Return (x, y) of the center of cell containing provided text 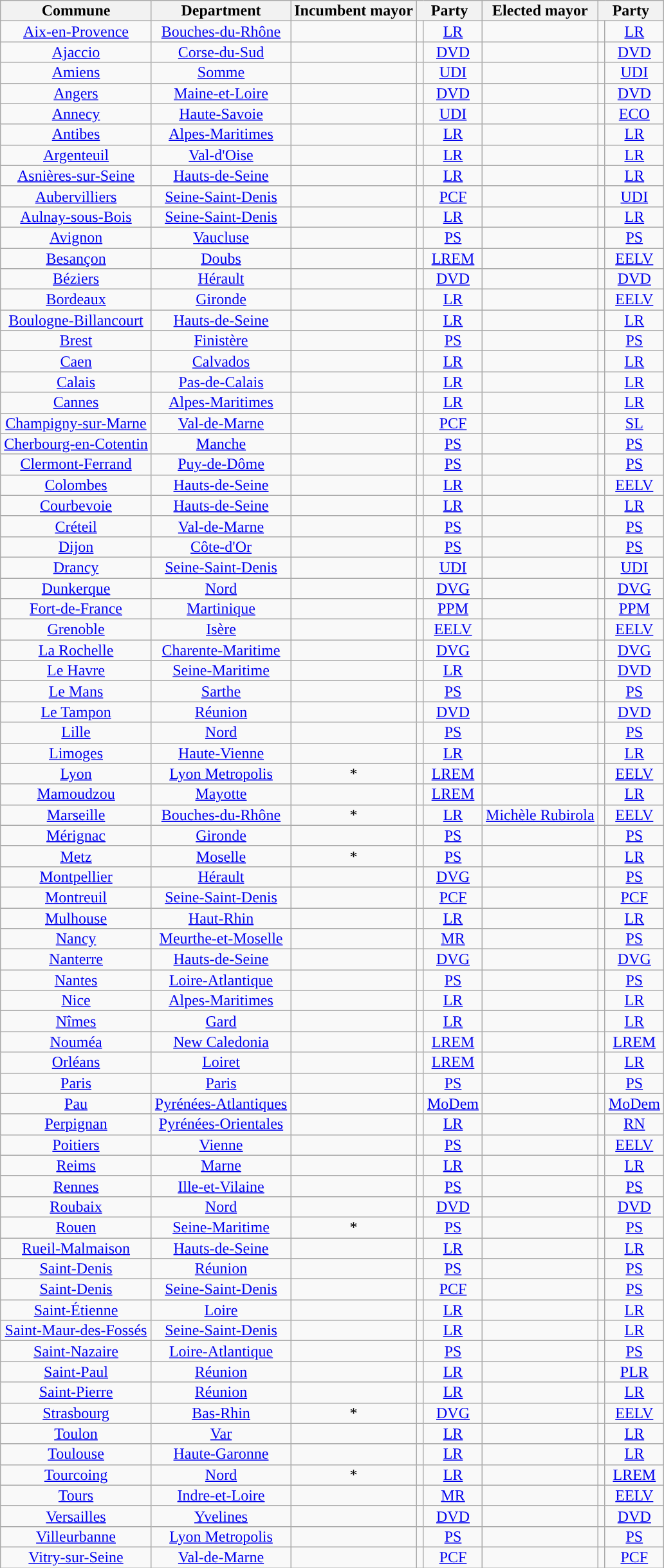
Isère (221, 630)
Lyon (76, 774)
Finistère (221, 341)
Nanterre (76, 960)
Marseille (76, 815)
Pyrénées-Atlantiques (221, 1104)
Saint-Paul (76, 1372)
Val-d'Oise (221, 155)
Annecy (76, 114)
Nice (76, 1001)
ECO (634, 114)
Calvados (221, 361)
Rouen (76, 1227)
Sarthe (221, 691)
Avignon (76, 237)
New Caledonia (221, 1042)
Le Havre (76, 671)
Cherbourg-en-Cotentin (76, 444)
Brest (76, 341)
Clermont-Ferrand (76, 464)
Haut-Rhin (221, 918)
Saint-Pierre (76, 1392)
Ille-et-Vilaine (221, 1186)
Besançon (76, 259)
Aulnay-sous-Bois (76, 217)
Saint-Nazaire (76, 1351)
Mamoudzou (76, 794)
Aix-en-Provence (76, 32)
Dijon (76, 547)
Champigny-sur-Marne (76, 423)
Nouméa (76, 1042)
Pau (76, 1104)
La Rochelle (76, 650)
Vienne (221, 1145)
Doubs (221, 259)
Maine-et-Loire (221, 93)
Mayotte (221, 794)
Amiens (76, 73)
PLR (634, 1372)
Marne (221, 1165)
Caen (76, 361)
Reims (76, 1165)
Rueil-Malmaison (76, 1248)
Nantes (76, 980)
Lille (76, 733)
Bas-Rhin (221, 1413)
Orléans (76, 1062)
Saint-Étienne (76, 1310)
Haute-Vienne (221, 753)
Gard (221, 1021)
Angers (76, 93)
Strasbourg (76, 1413)
Somme (221, 73)
Haute-Savoie (221, 114)
Loire (221, 1310)
Metz (76, 856)
Versailles (76, 1516)
Martinique (221, 609)
Toulouse (76, 1454)
Argenteuil (76, 155)
Elected mayor (540, 11)
Limoges (76, 753)
Tours (76, 1495)
Var (221, 1434)
Roubaix (76, 1207)
Toulon (76, 1434)
Montreuil (76, 897)
Béziers (76, 279)
Pas-de-Calais (221, 382)
Perpignan (76, 1124)
Le Tampon (76, 712)
Rennes (76, 1186)
Michèle Rubirola (540, 815)
Vitry-sur-Seine (76, 1557)
Manche (221, 444)
SL (634, 423)
Antibes (76, 134)
Fort-de-France (76, 609)
Meurthe-et-Moselle (221, 939)
Yvelines (221, 1516)
Indre-et-Loire (221, 1495)
Mérignac (76, 835)
Asnières-sur-Seine (76, 176)
Créteil (76, 526)
Nancy (76, 939)
Charente-Maritime (221, 650)
Grenoble (76, 630)
Ajaccio (76, 52)
Drancy (76, 567)
Saint-Maur-des-Fossés (76, 1331)
Colombes (76, 485)
Tourcoing (76, 1475)
Le Mans (76, 691)
Commune (76, 11)
Calais (76, 382)
Dunkerque (76, 588)
Aubervilliers (76, 196)
RN (634, 1124)
Department (221, 11)
Mulhouse (76, 918)
Moselle (221, 856)
Loiret (221, 1062)
Villeurbanne (76, 1536)
Côte-d'Or (221, 547)
Poitiers (76, 1145)
Pyrénées-Orientales (221, 1124)
Boulogne-Billancourt (76, 320)
Cannes (76, 403)
Haute-Garonne (221, 1454)
Incumbent mayor (354, 11)
Courbevoie (76, 506)
Corse-du-Sud (221, 52)
Nîmes (76, 1021)
Montpellier (76, 877)
Vaucluse (221, 237)
Bordeaux (76, 300)
Puy-de-Dôme (221, 464)
